Determine the (x, y) coordinate at the center of the cell enclosing the given text.  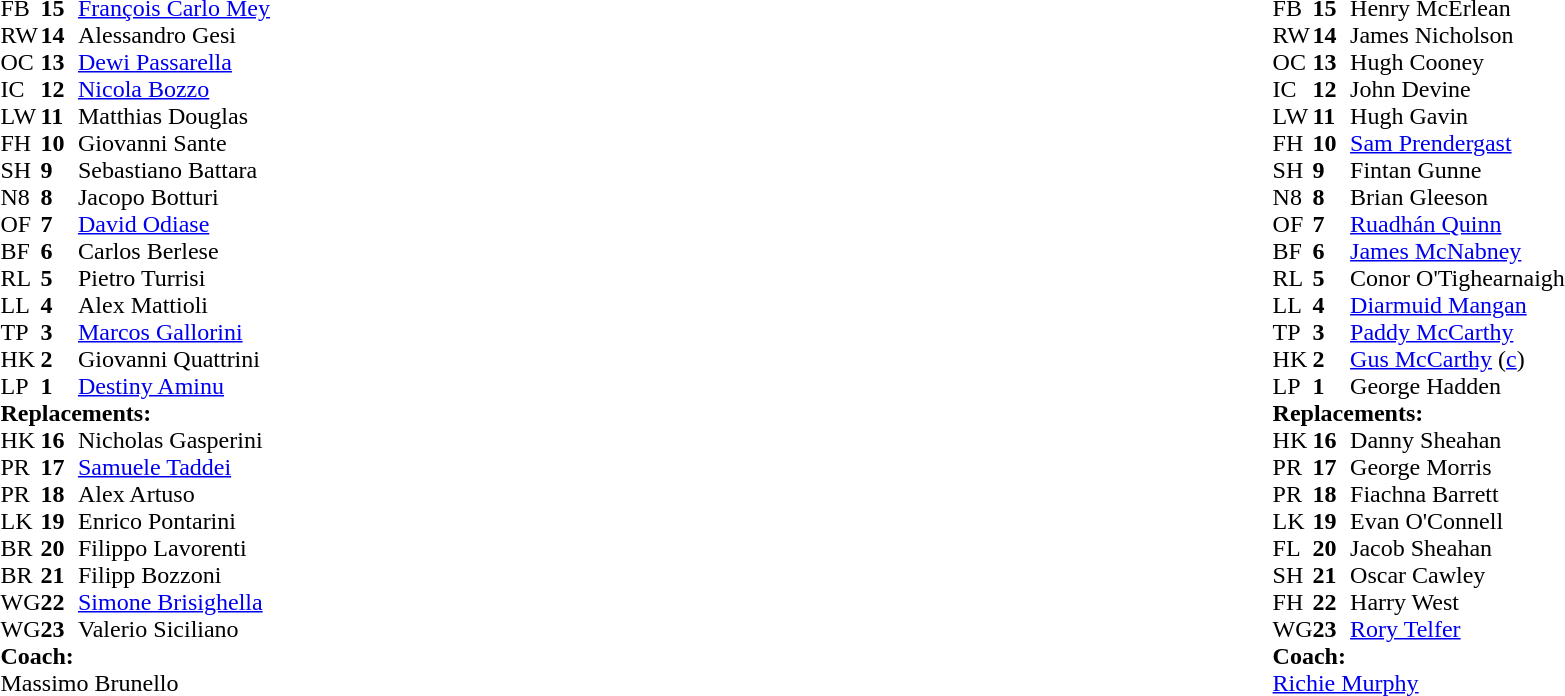
Alessandro Gesi (174, 36)
Simone Brisighella (174, 602)
Brian Gleeson (1458, 198)
Diarmuid Mangan (1458, 306)
John Devine (1458, 90)
Hugh Gavin (1458, 116)
Marcos Gallorini (174, 332)
Fintan Gunne (1458, 170)
FL (1293, 548)
Sam Prendergast (1458, 144)
James McNabney (1458, 252)
Rory Telfer (1458, 630)
Samuele Taddei (174, 468)
Paddy McCarthy (1458, 332)
James Nicholson (1458, 36)
Conor O'Tighearnaigh (1458, 278)
David Odiase (174, 224)
Evan O'Connell (1458, 522)
George Morris (1458, 468)
Nicholas Gasperini (174, 440)
Matthias Douglas (174, 116)
Danny Sheahan (1458, 440)
Valerio Siciliano (174, 630)
Giovanni Sante (174, 144)
Alex Mattioli (174, 306)
Destiny Aminu (174, 386)
Sebastiano Battara (174, 170)
Harry West (1458, 602)
Enrico Pontarini (174, 522)
Dewi Passarella (174, 62)
Filipp Bozzoni (174, 576)
Carlos Berlese (174, 252)
Giovanni Quattrini (174, 360)
Alex Artuso (174, 494)
Nicola Bozzo (174, 90)
Gus McCarthy (c) (1458, 360)
Pietro Turrisi (174, 278)
Jacob Sheahan (1458, 548)
Jacopo Botturi (174, 198)
Fiachna Barrett (1458, 494)
George Hadden (1458, 386)
Hugh Cooney (1458, 62)
Oscar Cawley (1458, 576)
Filippo Lavorenti (174, 548)
Ruadhán Quinn (1458, 224)
